From the cell containing the given text, extract its center point as (x, y) coordinate. 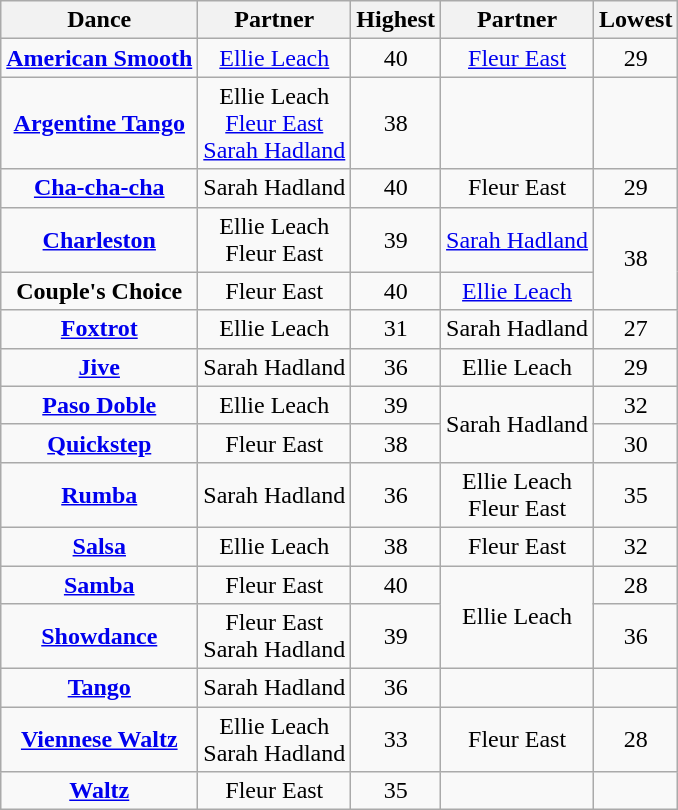
Lowest (636, 20)
Samba (100, 585)
Ellie LeachSarah Hadland (274, 740)
Rumba (100, 494)
Viennese Waltz (100, 740)
Dance (100, 20)
Salsa (100, 546)
Fleur EastSarah Hadland (274, 636)
Charleston (100, 240)
33 (396, 740)
Ellie LeachFleur EastSarah Hadland (274, 123)
Couple's Choice (100, 291)
30 (636, 443)
Tango (100, 688)
Highest (396, 20)
American Smooth (100, 58)
Waltz (100, 791)
Argentine Tango (100, 123)
31 (396, 329)
Paso Doble (100, 405)
Showdance (100, 636)
Foxtrot (100, 329)
Jive (100, 367)
Quickstep (100, 443)
27 (636, 329)
Cha-cha-cha (100, 188)
